For the text-containing cell, return its midpoint in [x, y] coordinate format. 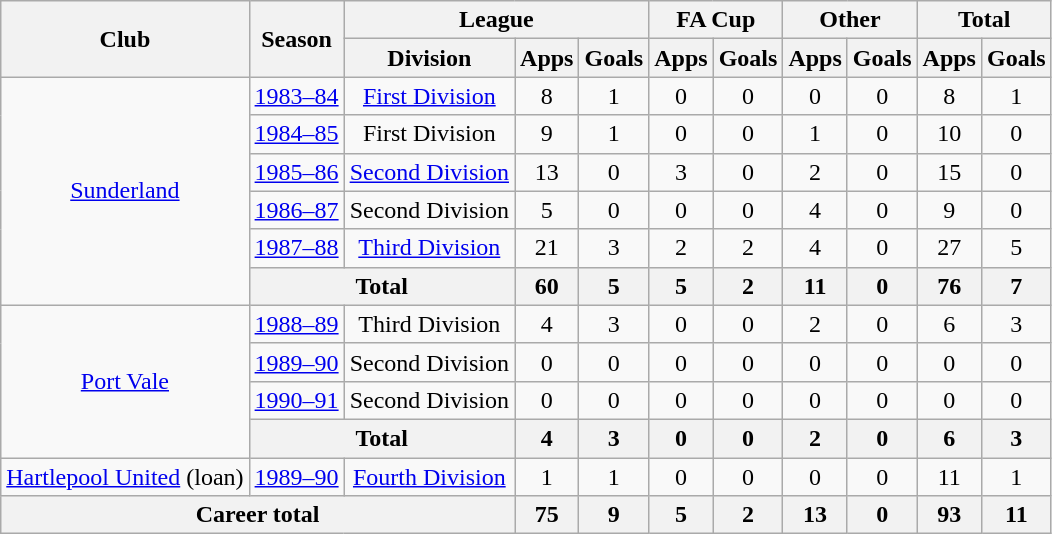
Port Vale [125, 381]
Other [850, 20]
1987–88 [296, 248]
Division [429, 58]
FA Cup [716, 20]
27 [949, 248]
1990–91 [296, 400]
21 [547, 248]
1988–89 [296, 324]
Fourth Division [429, 477]
93 [949, 515]
Season [296, 39]
75 [547, 515]
76 [949, 286]
1985–86 [296, 172]
60 [547, 286]
Club [125, 39]
League [496, 20]
Hartlepool United (loan) [125, 477]
Career total [258, 515]
Sunderland [125, 191]
10 [949, 134]
1983–84 [296, 96]
1986–87 [296, 210]
1984–85 [296, 134]
7 [1016, 286]
15 [949, 172]
